Search for the cell housing the specified text and yield its (x, y) center coordinate. 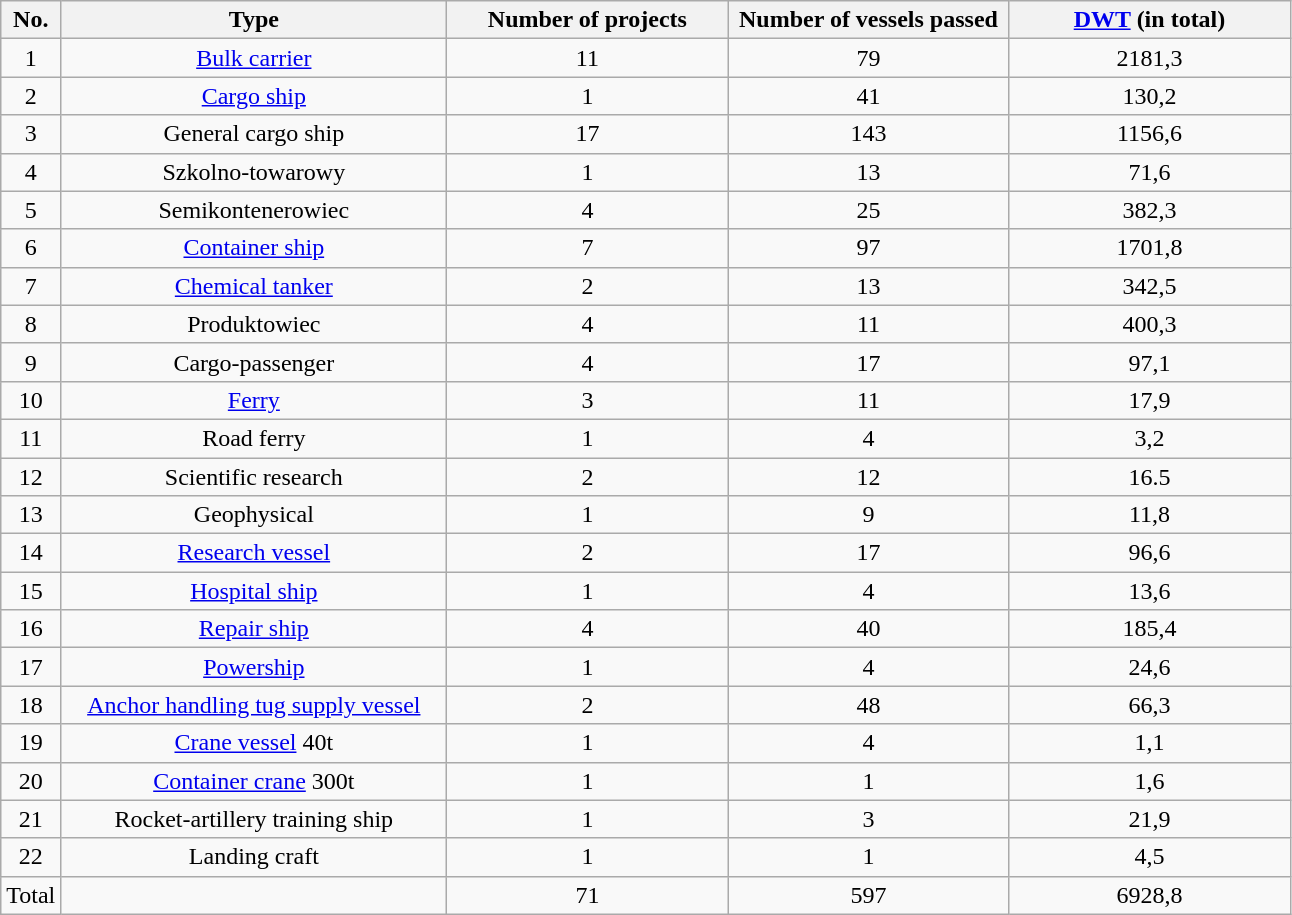
382,3 (1150, 210)
143 (868, 134)
Road ferry (254, 438)
14 (31, 553)
Landing craft (254, 857)
Rocket-artillery training ship (254, 819)
Research vessel (254, 553)
11,8 (1150, 515)
185,4 (1150, 629)
1156,6 (1150, 134)
21,9 (1150, 819)
Cargo-passenger (254, 362)
25 (868, 210)
Szkolno-towarowy (254, 172)
40 (868, 629)
71 (588, 895)
97,1 (1150, 362)
130,2 (1150, 96)
19 (31, 743)
1701,8 (1150, 248)
Bulk carrier (254, 58)
97 (868, 248)
Geophysical (254, 515)
Type (254, 20)
Ferry (254, 400)
8 (31, 324)
Container crane 300t (254, 781)
10 (31, 400)
22 (31, 857)
18 (31, 705)
400,3 (1150, 324)
16.5 (1150, 477)
13,6 (1150, 591)
DWT (in total) (1150, 20)
Powership (254, 667)
Crane vessel 40t (254, 743)
Chemical tanker (254, 286)
21 (31, 819)
No. (31, 20)
Anchor handling tug supply vessel (254, 705)
24,6 (1150, 667)
6928,8 (1150, 895)
597 (868, 895)
Scientific research (254, 477)
General cargo ship (254, 134)
71,6 (1150, 172)
1,1 (1150, 743)
Produktowiec (254, 324)
66,3 (1150, 705)
17,9 (1150, 400)
41 (868, 96)
Hospital ship (254, 591)
Container ship (254, 248)
Number of projects (588, 20)
6 (31, 248)
1,6 (1150, 781)
Total (31, 895)
79 (868, 58)
4,5 (1150, 857)
15 (31, 591)
342,5 (1150, 286)
2181,3 (1150, 58)
Cargo ship (254, 96)
3,2 (1150, 438)
96,6 (1150, 553)
16 (31, 629)
48 (868, 705)
Repair ship (254, 629)
5 (31, 210)
Number of vessels passed (868, 20)
20 (31, 781)
Semikontenerowiec (254, 210)
